Scan for the cell matching the given text and deliver its (X, Y) coordinate at center. 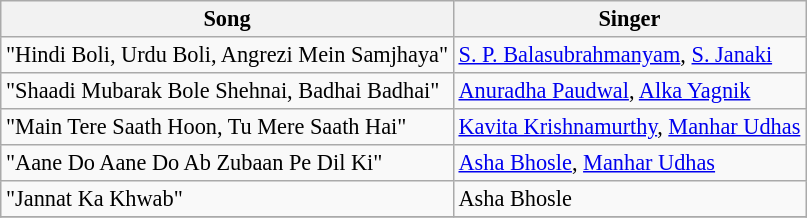
Song (228, 19)
"Hindi Boli, Urdu Boli, Angrezi Mein Samjhaya" (228, 55)
S. P. Balasubrahmanyam, S. Janaki (629, 55)
Singer (629, 19)
"Jannat Ka Khwab" (228, 198)
"Main Tere Saath Hoon, Tu Mere Saath Hai" (228, 126)
Asha Bhosle (629, 198)
Kavita Krishnamurthy, Manhar Udhas (629, 126)
Asha Bhosle, Manhar Udhas (629, 162)
"Shaadi Mubarak Bole Shehnai, Badhai Badhai" (228, 90)
Anuradha Paudwal, Alka Yagnik (629, 90)
"Aane Do Aane Do Ab Zubaan Pe Dil Ki" (228, 162)
